Output the [x, y] coordinate of the center of the cell containing the given text.  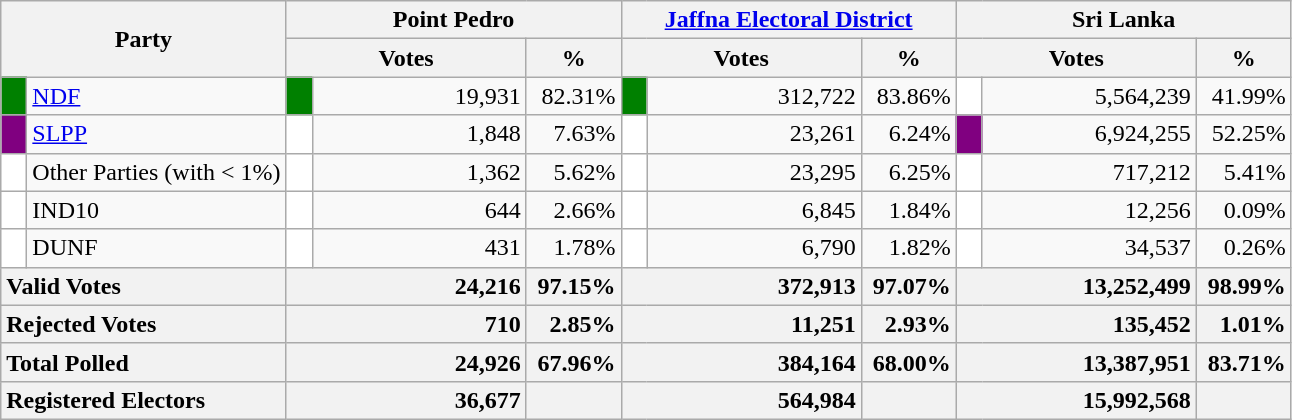
431 [419, 248]
0.09% [1244, 210]
Point Pedro [454, 20]
13,387,951 [1076, 362]
Sri Lanka [1124, 20]
83.86% [908, 96]
2.66% [574, 210]
NDF [156, 96]
SLPP [156, 134]
1,362 [419, 172]
0.26% [1244, 248]
Registered Electors [144, 400]
312,722 [754, 96]
67.96% [574, 362]
1,848 [419, 134]
5.41% [1244, 172]
24,216 [406, 286]
6,790 [754, 248]
Jaffna Electoral District [788, 20]
Other Parties (with < 1%) [156, 172]
6.25% [908, 172]
717,212 [1089, 172]
2.93% [908, 324]
6,845 [754, 210]
IND10 [156, 210]
52.25% [1244, 134]
11,251 [741, 324]
98.99% [1244, 286]
19,931 [419, 96]
644 [419, 210]
5,564,239 [1089, 96]
97.07% [908, 286]
12,256 [1089, 210]
372,913 [741, 286]
1.82% [908, 248]
23,261 [754, 134]
6.24% [908, 134]
1.01% [1244, 324]
7.63% [574, 134]
5.62% [574, 172]
384,164 [741, 362]
68.00% [908, 362]
6,924,255 [1089, 134]
23,295 [754, 172]
Valid Votes [144, 286]
Rejected Votes [144, 324]
710 [406, 324]
Total Polled [144, 362]
564,984 [741, 400]
97.15% [574, 286]
1.78% [574, 248]
135,452 [1076, 324]
83.71% [1244, 362]
15,992,568 [1076, 400]
Party [144, 39]
13,252,499 [1076, 286]
DUNF [156, 248]
34,537 [1089, 248]
2.85% [574, 324]
36,677 [406, 400]
41.99% [1244, 96]
1.84% [908, 210]
24,926 [406, 362]
82.31% [574, 96]
